Identify which cell holds the provided text, then report its (x, y) central coordinate. 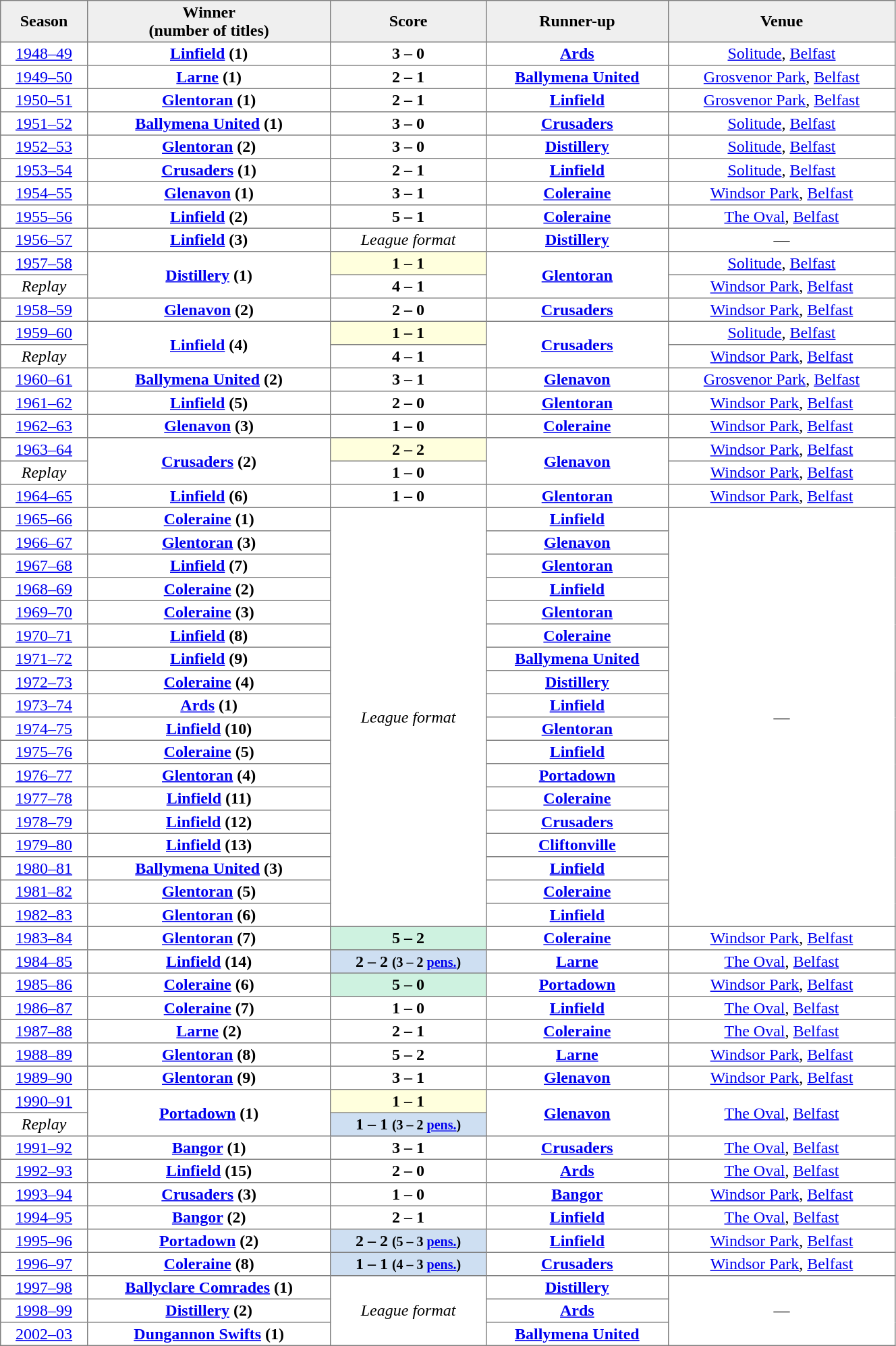
1978–79 (45, 822)
Coleraine (2) (209, 589)
Glenavon (3) (209, 426)
1 – 1 (4 – 3 pens.) (408, 1264)
Distillery (2) (209, 1310)
Coleraine (8) (209, 1264)
Coleraine (5) (209, 752)
1985–86 (45, 984)
1997–98 (45, 1287)
Glentoran (5) (209, 891)
Ards (1) (209, 705)
1979–80 (45, 845)
1957–58 (45, 263)
1972–73 (45, 682)
Ballymena United (1) (209, 123)
Linfield (2) (209, 217)
Linfield (10) (209, 729)
Crusaders (2) (209, 461)
1988–89 (45, 1055)
Linfield (5) (209, 403)
1968–69 (45, 589)
Linfield (1) (209, 53)
Linfield (3) (209, 240)
1975–76 (45, 752)
1969–70 (45, 612)
1960–61 (45, 379)
Linfield (15) (209, 1171)
1995–96 (45, 1241)
Linfield (13) (209, 845)
1990–91 (45, 1101)
Glentoran (9) (209, 1077)
Crusaders (3) (209, 1194)
Glenavon (2) (209, 310)
1949–50 (45, 77)
Bangor (577, 1194)
Score (408, 22)
1973–74 (45, 705)
1951–52 (45, 123)
1964–65 (45, 496)
Glentoran (7) (209, 938)
1987–88 (45, 1031)
1956–57 (45, 240)
1965–66 (45, 519)
Portadown (2) (209, 1241)
2002–03 (45, 1334)
1993–94 (45, 1194)
Coleraine (7) (209, 1008)
Venue (782, 22)
Cliftonville (577, 845)
Season (45, 22)
Coleraine (3) (209, 612)
1952–53 (45, 146)
Glentoran (1) (209, 100)
Coleraine (1) (209, 519)
Dungannon Swifts (1) (209, 1334)
1994–95 (45, 1217)
1974–75 (45, 729)
1976–77 (45, 775)
Linfield (7) (209, 565)
1959–60 (45, 333)
1966–67 (45, 542)
1948–49 (45, 53)
Ballymena United (3) (209, 868)
Ballymena United (2) (209, 379)
Ballyclare Comrades (1) (209, 1287)
Glentoran (6) (209, 915)
1984–85 (45, 961)
1954–55 (45, 193)
2 – 2 (408, 449)
Linfield (14) (209, 961)
Linfield (9) (209, 658)
Glenavon (1) (209, 193)
Portadown (1) (209, 1113)
1958–59 (45, 310)
1998–99 (45, 1310)
1977–78 (45, 798)
1967–68 (45, 565)
Larne (2) (209, 1031)
1962–63 (45, 426)
1991–92 (45, 1148)
1996–97 (45, 1264)
1983–84 (45, 938)
Glentoran (4) (209, 775)
1981–82 (45, 891)
2 – 2 (5 – 3 pens.) (408, 1241)
Crusaders (1) (209, 170)
Linfield (12) (209, 822)
1 – 1 (3 – 2 pens.) (408, 1124)
5 – 0 (408, 984)
1986–87 (45, 1008)
1970–71 (45, 636)
Runner-up (577, 22)
1950–51 (45, 100)
Winner(number of titles) (209, 22)
1955–56 (45, 217)
Coleraine (6) (209, 984)
2 – 2 (3 – 2 pens.) (408, 961)
1961–62 (45, 403)
1971–72 (45, 658)
1963–64 (45, 449)
Bangor (2) (209, 1217)
Bangor (1) (209, 1148)
Linfield (6) (209, 496)
Glentoran (3) (209, 542)
Coleraine (4) (209, 682)
Glentoran (2) (209, 146)
1992–93 (45, 1171)
Distillery (1) (209, 275)
Glentoran (8) (209, 1055)
1980–81 (45, 868)
Linfield (8) (209, 636)
1989–90 (45, 1077)
Linfield (11) (209, 798)
5 – 1 (408, 217)
Linfield (4) (209, 344)
1953–54 (45, 170)
Larne (1) (209, 77)
1982–83 (45, 915)
